Provide the [x, y] coordinate of the cell's center where the given text is located.  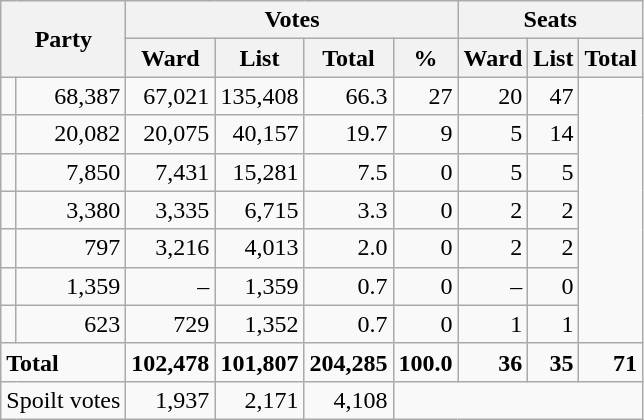
Party [64, 39]
20,075 [170, 134]
797 [70, 248]
67,021 [170, 96]
102,478 [170, 362]
729 [170, 324]
Votes [292, 20]
1,937 [170, 400]
Seats [550, 20]
3,380 [70, 210]
66.3 [348, 96]
3.3 [348, 210]
7.5 [348, 172]
% [426, 58]
3,216 [170, 248]
100.0 [426, 362]
135,408 [260, 96]
19.7 [348, 134]
Spoilt votes [64, 400]
14 [554, 134]
204,285 [348, 362]
1,352 [260, 324]
2.0 [348, 248]
36 [493, 362]
20 [493, 96]
3,335 [170, 210]
68,387 [70, 96]
20,082 [70, 134]
2,171 [260, 400]
4,108 [348, 400]
623 [70, 324]
15,281 [260, 172]
9 [426, 134]
71 [611, 362]
7,431 [170, 172]
6,715 [260, 210]
35 [554, 362]
7,850 [70, 172]
101,807 [260, 362]
27 [426, 96]
4,013 [260, 248]
47 [554, 96]
40,157 [260, 134]
